Return (x, y) of the center of cell containing provided text 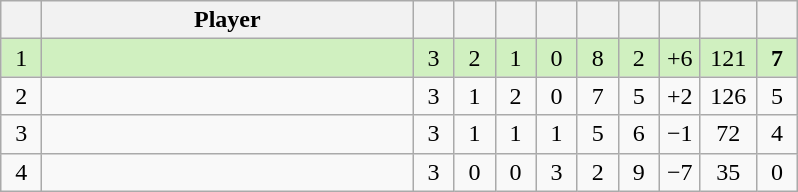
9 (638, 172)
Player (228, 20)
35 (728, 172)
6 (638, 134)
121 (728, 58)
72 (728, 134)
+6 (680, 58)
−1 (680, 134)
−7 (680, 172)
+2 (680, 96)
8 (598, 58)
126 (728, 96)
